Capture the cell that displays the provided text and extract its [X, Y] central coordinate. 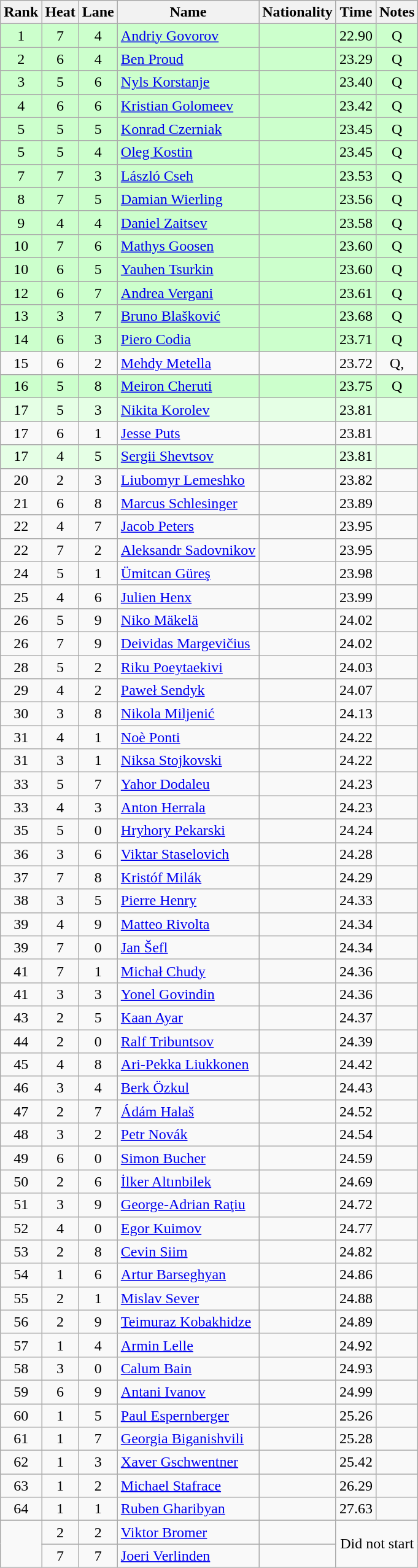
56 [21, 1322]
24 [21, 573]
László Cseh [188, 176]
61 [21, 1439]
Name [188, 12]
23.98 [356, 573]
23.42 [356, 106]
Q, [397, 363]
25.26 [356, 1415]
Kristian Golomeev [188, 106]
Meiron Cheruti [188, 386]
24.29 [356, 877]
38 [21, 901]
Liubomyr Lemeshko [188, 480]
Joeri Verlinden [188, 1556]
Heat [60, 12]
Andriy Govorov [188, 36]
64 [21, 1509]
24.07 [356, 691]
Ralf Tribuntsov [188, 1041]
24.13 [356, 714]
Jesse Puts [188, 433]
Mehdy Metella [188, 363]
Ruben Gharibyan [188, 1509]
23.29 [356, 59]
36 [21, 854]
Simon Bucher [188, 1158]
Damian Wierling [188, 199]
Antani Ivanov [188, 1392]
Kristóf Milák [188, 877]
21 [21, 503]
24.39 [356, 1041]
Michael Stafrace [188, 1486]
48 [21, 1135]
Nikita Korolev [188, 410]
Piero Codia [188, 340]
12 [21, 293]
24.42 [356, 1065]
15 [21, 363]
23.99 [356, 597]
46 [21, 1088]
23.89 [356, 503]
Mathys Goosen [188, 246]
57 [21, 1345]
Xaver Gschwentner [188, 1462]
62 [21, 1462]
Paweł Sendyk [188, 691]
Pierre Henry [188, 901]
Notes [397, 12]
Egor Kuimov [188, 1228]
13 [21, 316]
24.93 [356, 1368]
27.63 [356, 1509]
Viktar Staselovich [188, 854]
44 [21, 1041]
63 [21, 1486]
26.29 [356, 1486]
16 [21, 386]
29 [21, 691]
Artur Barseghyan [188, 1275]
23.61 [356, 293]
25 [21, 597]
43 [21, 1017]
24.92 [356, 1345]
Riku Poeytaekivi [188, 667]
24.37 [356, 1017]
George-Adrian Raţiu [188, 1205]
Yahor Dodaleu [188, 784]
53 [21, 1252]
Armin Lelle [188, 1345]
Time [356, 12]
Nationality [298, 12]
23.53 [356, 176]
24.82 [356, 1252]
23.71 [356, 340]
23.40 [356, 82]
23.82 [356, 480]
Teimuraz Kobakhidze [188, 1322]
23.72 [356, 363]
Niksa Stojkovski [188, 761]
24.33 [356, 901]
14 [21, 340]
23.58 [356, 222]
Anton Herrala [188, 807]
Sergii Shevtsov [188, 457]
Noè Ponti [188, 737]
Berk Özkul [188, 1088]
Jan Šefl [188, 947]
Viktor Bromer [188, 1532]
49 [21, 1158]
Andrea Vergani [188, 293]
24.72 [356, 1205]
Matteo Rivolta [188, 924]
Oleg Kostin [188, 152]
Ádám Halaš [188, 1111]
25.28 [356, 1439]
Calum Bain [188, 1368]
Julien Henx [188, 597]
54 [21, 1275]
24.24 [356, 831]
İlker Altınbilek [188, 1182]
24.03 [356, 667]
Daniel Zaitsev [188, 222]
60 [21, 1415]
Yauhen Tsurkin [188, 269]
45 [21, 1065]
Rank [21, 12]
23.75 [356, 386]
25.42 [356, 1462]
Niko Mäkelä [188, 620]
Did not start [377, 1544]
37 [21, 877]
59 [21, 1392]
23.56 [356, 199]
22.90 [356, 36]
Konrad Czerniak [188, 129]
Jacob Peters [188, 527]
58 [21, 1368]
24.52 [356, 1111]
24.69 [356, 1182]
28 [21, 667]
24.77 [356, 1228]
24.89 [356, 1322]
24.54 [356, 1135]
Lane [98, 12]
Nyls Korstanje [188, 82]
Ben Proud [188, 59]
Hryhory Pekarski [188, 831]
23.68 [356, 316]
55 [21, 1298]
Nikola Miljenić [188, 714]
51 [21, 1205]
Aleksandr Sadovnikov [188, 550]
Ümitcan Güreş [188, 573]
Ari-Pekka Liukkonen [188, 1065]
47 [21, 1111]
24.86 [356, 1275]
24.43 [356, 1088]
Yonel Govindin [188, 994]
Kaan Ayar [188, 1017]
Marcus Schlesinger [188, 503]
52 [21, 1228]
50 [21, 1182]
24.88 [356, 1298]
35 [21, 831]
Deividas Margevičius [188, 643]
Mislav Sever [188, 1298]
Michał Chudy [188, 971]
24.28 [356, 854]
Petr Novák [188, 1135]
24.59 [356, 1158]
24.99 [356, 1392]
Cevin Siim [188, 1252]
20 [21, 480]
Georgia Biganishvili [188, 1439]
Paul Espernberger [188, 1415]
Bruno Blašković [188, 316]
30 [21, 714]
